Return the [x, y] coordinate for the center point of the cell that contains the specified text.  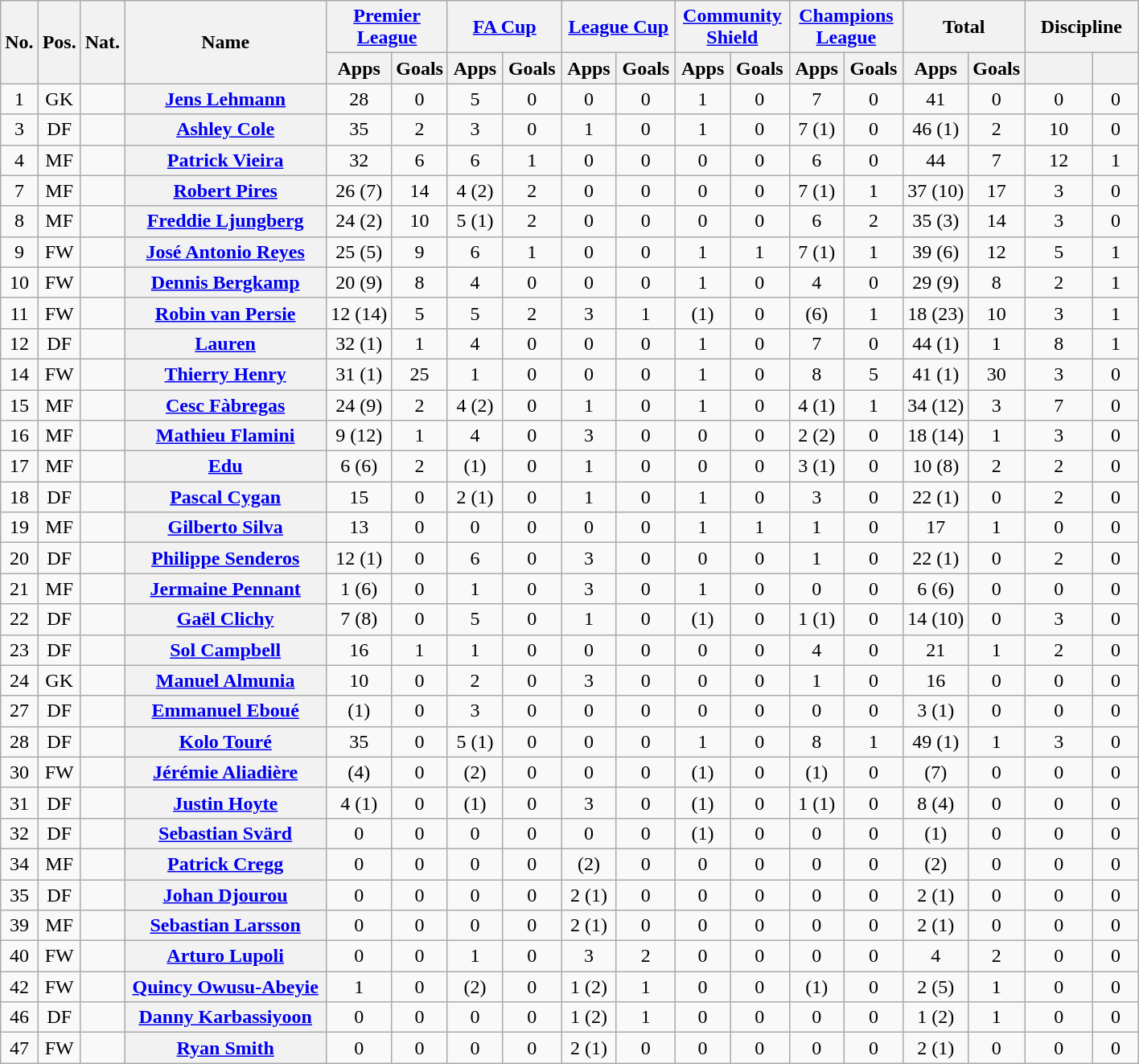
18 (23) [936, 313]
44 [936, 160]
24 (9) [359, 405]
26 (7) [359, 191]
Kolo Touré [225, 742]
41 [936, 99]
10 (8) [936, 466]
31 [19, 803]
39 [19, 926]
Nat. [102, 42]
Danny Karbassiyoon [225, 1017]
Name [225, 42]
34 (12) [936, 405]
Jérémie Aliadière [225, 772]
Patrick Vieira [225, 160]
Ashley Cole [225, 129]
47 [19, 1048]
FA Cup [504, 27]
Gaël Clichy [225, 619]
Manuel Almunia [225, 680]
Patrick Cregg [225, 864]
(7) [936, 772]
25 (5) [359, 252]
11 [19, 313]
34 [19, 864]
Sebastian Svärd [225, 833]
Community Shield [733, 27]
Ryan Smith [225, 1048]
José Antonio Reyes [225, 252]
40 [19, 956]
35 (3) [936, 221]
Mathieu Flamini [225, 436]
Jens Lehmann [225, 99]
Emmanuel Eboué [225, 711]
18 (14) [936, 436]
7 (8) [359, 619]
Freddie Ljungberg [225, 221]
46 (1) [936, 129]
Thierry Henry [225, 374]
32 (1) [359, 343]
Pascal Cygan [225, 497]
22 [19, 619]
Champions League [846, 27]
49 (1) [936, 742]
League Cup [619, 27]
Robin van Persie [225, 313]
Sol Campbell [225, 650]
(4) [359, 772]
Justin Hoyte [225, 803]
23 [19, 650]
27 [19, 711]
29 (9) [936, 282]
Sebastian Larsson [225, 926]
24 (2) [359, 221]
No. [19, 42]
44 (1) [936, 343]
13 [359, 528]
Gilberto Silva [225, 528]
20 [19, 558]
9 (12) [359, 436]
Total [964, 27]
(6) [816, 313]
Quincy Owusu-Abeyie [225, 987]
37 (10) [936, 191]
2 (5) [936, 987]
24 [19, 680]
14 (10) [936, 619]
Philippe Senderos [225, 558]
19 [19, 528]
8 (4) [936, 803]
46 [19, 1017]
18 [19, 497]
12 (1) [359, 558]
2 (2) [816, 436]
Arturo Lupoli [225, 956]
39 (6) [936, 252]
Johan Djourou [225, 895]
Pos. [60, 42]
Robert Pires [225, 191]
31 (1) [359, 374]
Discipline [1082, 27]
1 (6) [359, 589]
Edu [225, 466]
25 [420, 374]
42 [19, 987]
Cesc Fàbregas [225, 405]
12 (14) [359, 313]
41 (1) [936, 374]
Premier League [388, 27]
Lauren [225, 343]
20 (9) [359, 282]
Dennis Bergkamp [225, 282]
Jermaine Pennant [225, 589]
